Pinpoint the cell where the given text exists, returning its (X, Y) midpoint coordinate. 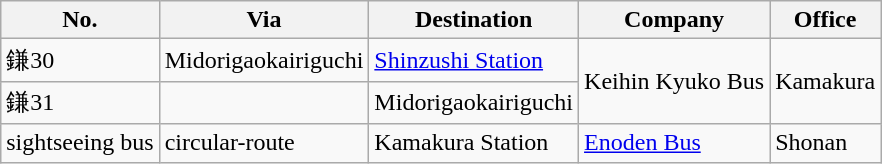
Destination (474, 20)
sightseeing bus (80, 143)
Kamakura (826, 82)
Shonan (826, 143)
Kamakura Station (474, 143)
鎌30 (80, 60)
Office (826, 20)
Keihin Kyuko Bus (674, 82)
Shinzushi Station (474, 60)
鎌31 (80, 102)
Enoden Bus (674, 143)
Via (264, 20)
Company (674, 20)
circular-route (264, 143)
No. (80, 20)
